Output the [X, Y] coordinate of the center of the cell containing the given text.  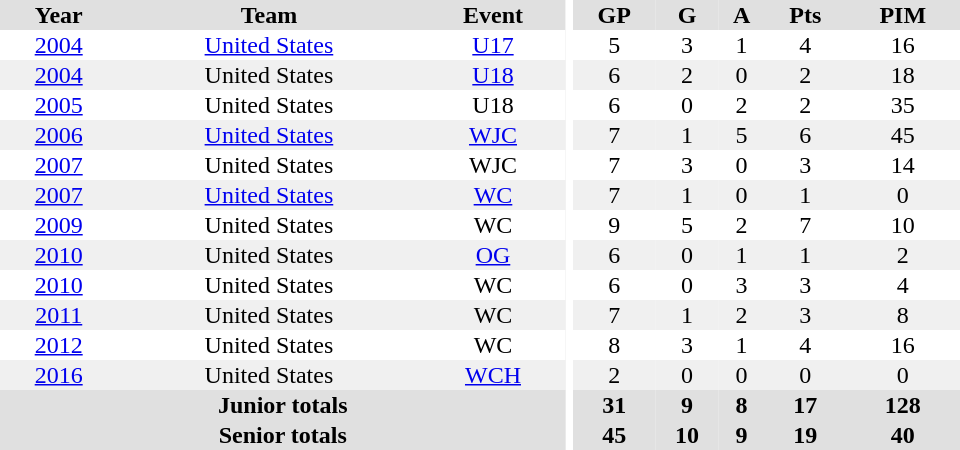
Senior totals [283, 435]
2006 [58, 135]
WCH [492, 375]
35 [903, 105]
40 [903, 435]
Team [268, 15]
31 [614, 405]
OG [492, 255]
Year [58, 15]
A [742, 15]
2005 [58, 105]
PIM [903, 15]
2016 [58, 375]
Pts [806, 15]
Junior totals [283, 405]
2009 [58, 225]
14 [903, 165]
GP [614, 15]
2012 [58, 345]
2011 [58, 315]
19 [806, 435]
128 [903, 405]
17 [806, 405]
U17 [492, 45]
G [687, 15]
18 [903, 75]
Event [492, 15]
